Search for the cell housing the specified text and yield its [X, Y] center coordinate. 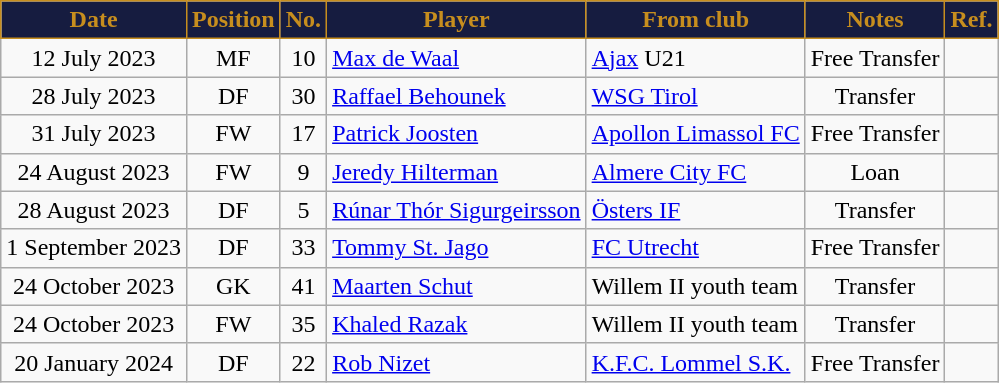
Rúnar Thór Sigurgeirsson [457, 210]
No. [303, 20]
Raffael Behounek [457, 96]
Ref. [972, 20]
5 [303, 210]
17 [303, 134]
GK [233, 286]
Östers IF [696, 210]
12 July 2023 [94, 58]
FC Utrecht [696, 248]
Ajax U21 [696, 58]
Maarten Schut [457, 286]
K.F.C. Lommel S.K. [696, 362]
1 September 2023 [94, 248]
20 January 2024 [94, 362]
Position [233, 20]
33 [303, 248]
Notes [875, 20]
Almere City FC [696, 172]
MF [233, 58]
Loan [875, 172]
24 August 2023 [94, 172]
28 July 2023 [94, 96]
35 [303, 324]
Date [94, 20]
Max de Waal [457, 58]
Apollon Limassol FC [696, 134]
28 August 2023 [94, 210]
From club [696, 20]
Player [457, 20]
Khaled Razak [457, 324]
Tommy St. Jago [457, 248]
Patrick Joosten [457, 134]
31 July 2023 [94, 134]
30 [303, 96]
9 [303, 172]
WSG Tirol [696, 96]
41 [303, 286]
10 [303, 58]
22 [303, 362]
Jeredy Hilterman [457, 172]
Rob Nizet [457, 362]
